Find where the given text appears and provide that cell's center as (x, y) coordinate. 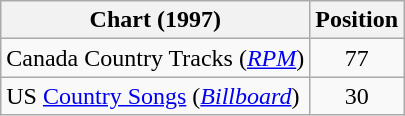
30 (357, 96)
Canada Country Tracks (RPM) (156, 58)
Position (357, 20)
US Country Songs (Billboard) (156, 96)
77 (357, 58)
Chart (1997) (156, 20)
